Scan for the cell matching the given text and deliver its (x, y) coordinate at center. 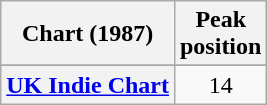
14 (220, 85)
Chart (1987) (88, 34)
Peakposition (220, 34)
UK Indie Chart (88, 85)
